From the cell containing the given text, extract its center point as [X, Y] coordinate. 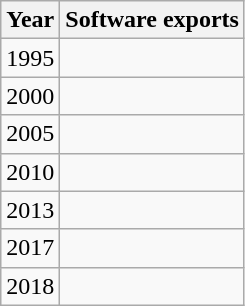
2018 [30, 286]
Software exports [152, 20]
1995 [30, 58]
2017 [30, 248]
2010 [30, 172]
Year [30, 20]
2000 [30, 96]
2013 [30, 210]
2005 [30, 134]
